Search for the cell housing the specified text and yield its (X, Y) center coordinate. 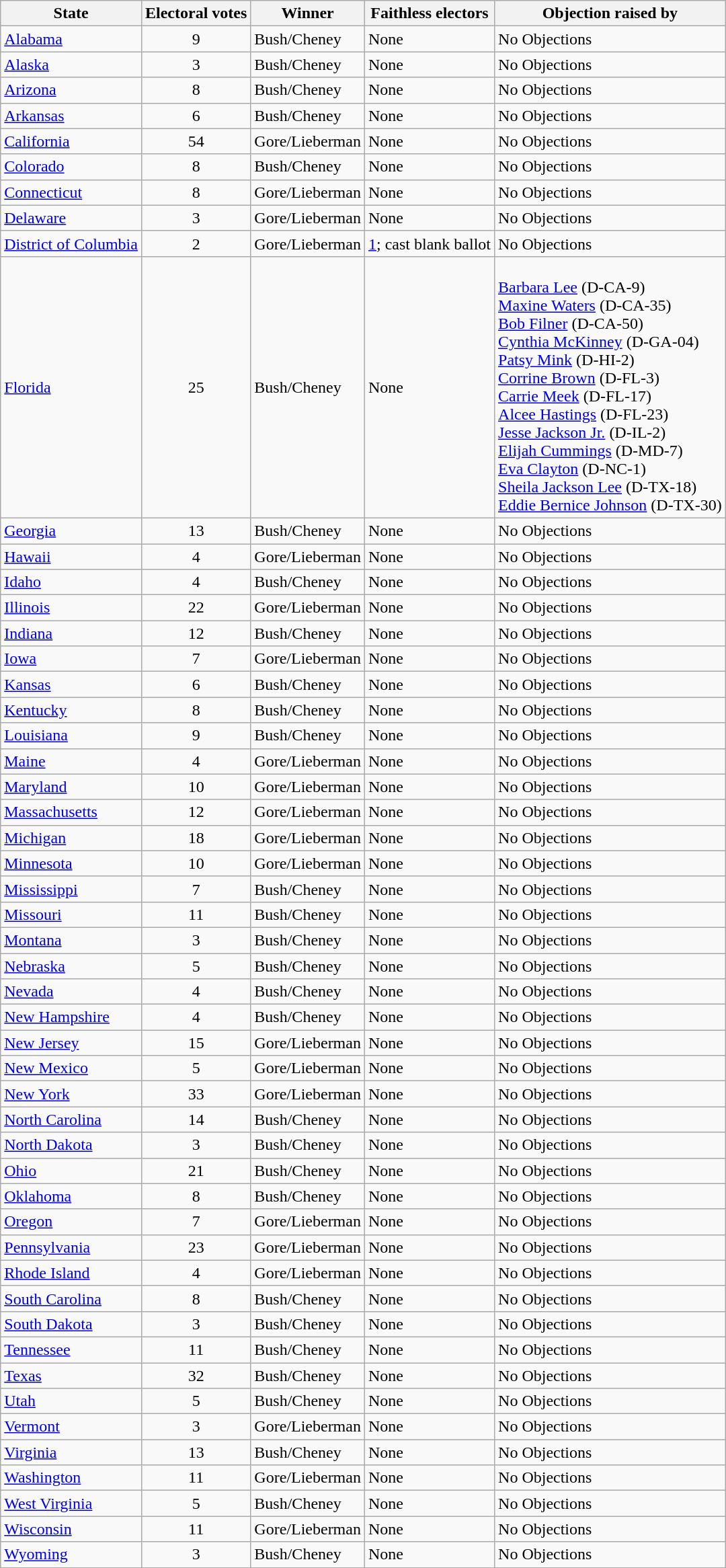
Ohio (71, 1171)
Utah (71, 1401)
Maine (71, 761)
North Dakota (71, 1145)
Idaho (71, 582)
Delaware (71, 218)
Alabama (71, 39)
New Hampshire (71, 1017)
Texas (71, 1375)
Hawaii (71, 556)
Kentucky (71, 710)
Nebraska (71, 966)
Objection raised by (610, 13)
Iowa (71, 659)
23 (196, 1247)
Kansas (71, 684)
Massachusetts (71, 812)
Maryland (71, 787)
Arkansas (71, 116)
21 (196, 1171)
Florida (71, 387)
Nevada (71, 992)
2 (196, 243)
Virginia (71, 1452)
South Carolina (71, 1298)
14 (196, 1120)
Electoral votes (196, 13)
New York (71, 1094)
Winner (308, 13)
33 (196, 1094)
Missouri (71, 914)
Wisconsin (71, 1529)
Oklahoma (71, 1196)
Tennessee (71, 1349)
54 (196, 141)
Colorado (71, 167)
1; cast blank ballot (429, 243)
State (71, 13)
District of Columbia (71, 243)
New Mexico (71, 1068)
22 (196, 608)
25 (196, 387)
Rhode Island (71, 1273)
Louisiana (71, 736)
Vermont (71, 1427)
15 (196, 1043)
Alaska (71, 65)
South Dakota (71, 1324)
Connecticut (71, 192)
Arizona (71, 90)
North Carolina (71, 1120)
Pennsylvania (71, 1247)
18 (196, 838)
32 (196, 1375)
California (71, 141)
Montana (71, 940)
Michigan (71, 838)
Georgia (71, 531)
Indiana (71, 633)
Wyoming (71, 1555)
Minnesota (71, 863)
West Virginia (71, 1503)
Illinois (71, 608)
Faithless electors (429, 13)
Mississippi (71, 889)
Oregon (71, 1222)
Washington (71, 1478)
New Jersey (71, 1043)
